For the text-containing cell, return its midpoint in (X, Y) coordinate format. 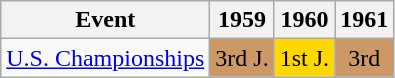
1961 (364, 20)
1959 (242, 20)
1st J. (304, 58)
3rd J. (242, 58)
Event (106, 20)
1960 (304, 20)
3rd (364, 58)
U.S. Championships (106, 58)
